Return the (X, Y) coordinate for the center point of the cell that contains the specified text.  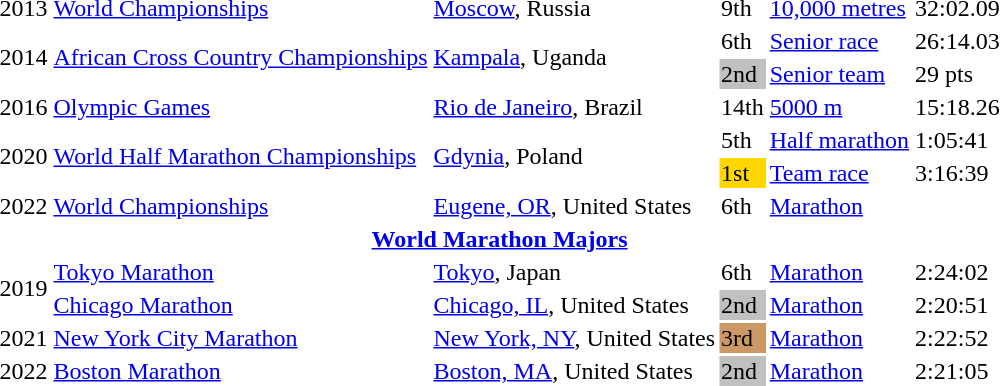
New York City Marathon (240, 338)
Senior team (839, 74)
Rio de Janeiro, Brazil (574, 107)
14th (743, 107)
Eugene, OR, United States (574, 206)
5000 m (839, 107)
Boston Marathon (240, 371)
5th (743, 140)
New York, NY, United States (574, 338)
Half marathon (839, 140)
Team race (839, 173)
African Cross Country Championships (240, 58)
Boston, MA, United States (574, 371)
Chicago, IL, United States (574, 305)
World Half Marathon Championships (240, 156)
3rd (743, 338)
Gdynia, Poland (574, 156)
Olympic Games (240, 107)
Tokyo Marathon (240, 272)
World Championships (240, 206)
Chicago Marathon (240, 305)
Senior race (839, 41)
Kampala, Uganda (574, 58)
1st (743, 173)
Tokyo, Japan (574, 272)
